Determine the [X, Y] coordinate at the center of the cell enclosing the given text.  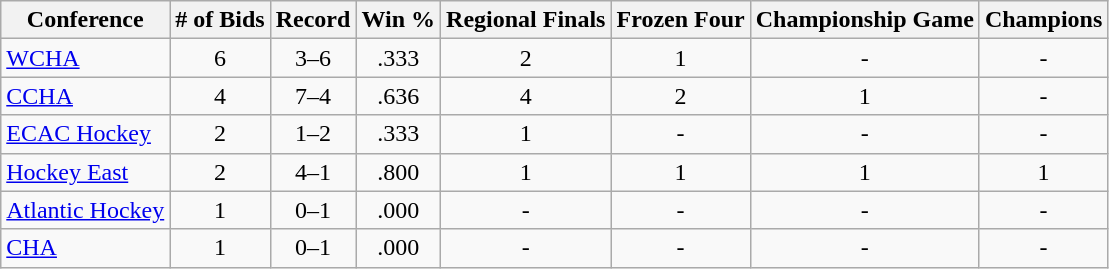
1–2 [313, 134]
.636 [398, 96]
Win % [398, 20]
.800 [398, 172]
7–4 [313, 96]
Frozen Four [680, 20]
Atlantic Hockey [86, 210]
CCHA [86, 96]
4–1 [313, 172]
Regional Finals [526, 20]
WCHA [86, 58]
Conference [86, 20]
Champions [1043, 20]
ECAC Hockey [86, 134]
# of Bids [220, 20]
CHA [86, 248]
3–6 [313, 58]
Record [313, 20]
Hockey East [86, 172]
6 [220, 58]
Championship Game [864, 20]
